Find where the given text appears and provide that cell's center as (x, y) coordinate. 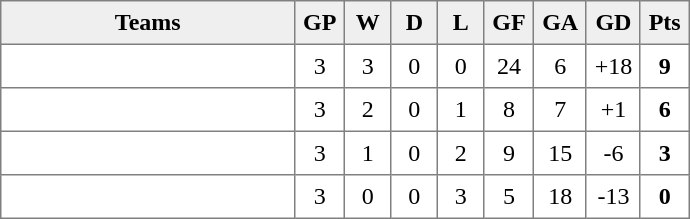
15 (560, 153)
18 (560, 197)
GP (320, 23)
GF (509, 23)
-13 (613, 197)
+18 (613, 66)
GD (613, 23)
5 (509, 197)
+1 (613, 110)
24 (509, 66)
Teams (148, 23)
L (461, 23)
Pts (664, 23)
7 (560, 110)
W (368, 23)
-6 (613, 153)
8 (509, 110)
D (414, 23)
GA (560, 23)
